Provide the [X, Y] coordinate of the cell's center where the given text is located.  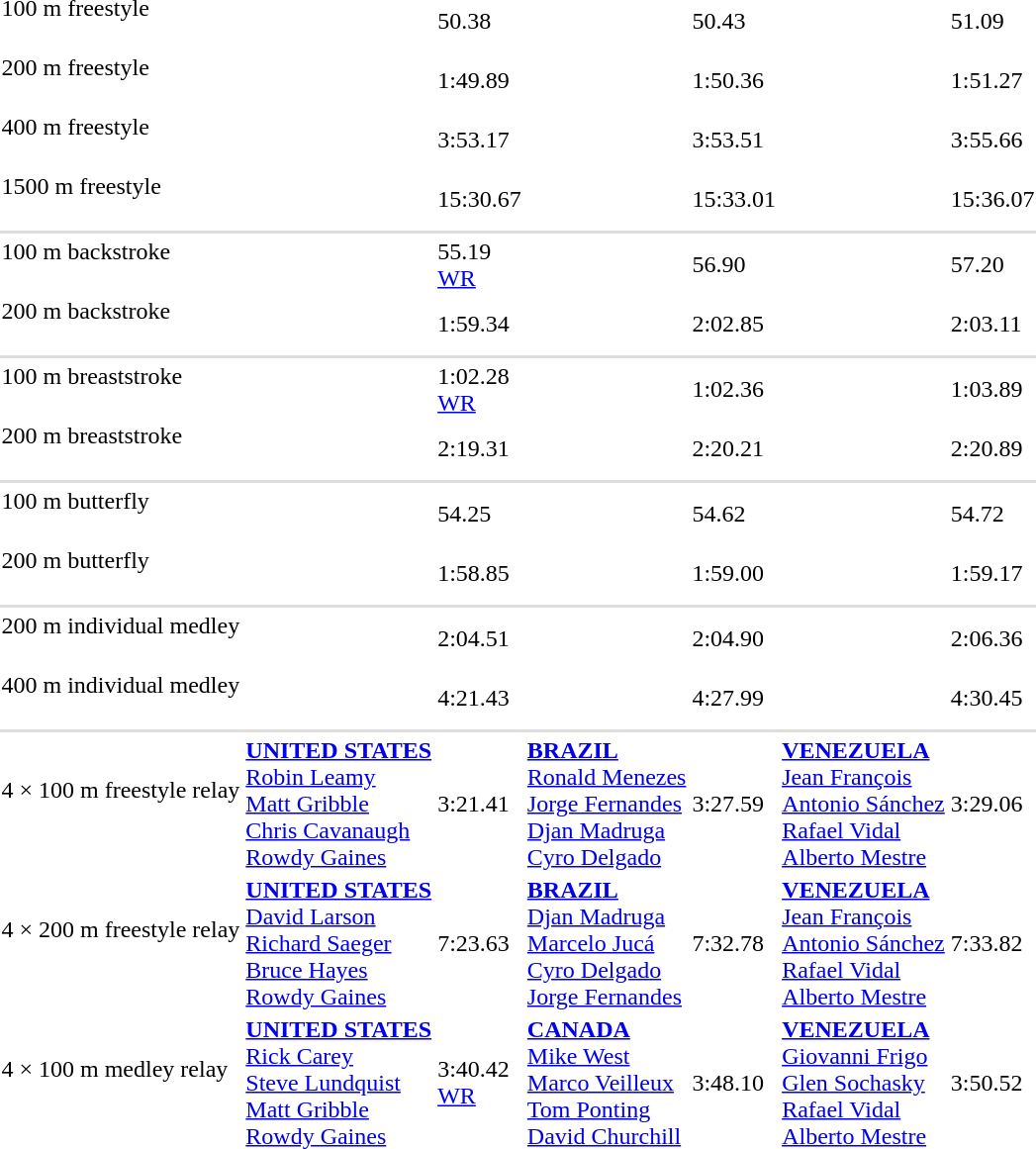
57.20 [992, 265]
3:53.51 [734, 141]
3:55.66 [992, 141]
BRAZILRonald MenezesJorge FernandesDjan MadrugaCyro Delgado [607, 804]
54.72 [992, 515]
400 m individual medley [121, 699]
200 m individual medley [121, 639]
4:21.43 [480, 699]
100 m butterfly [121, 515]
4 × 200 m freestyle relay [121, 943]
2:04.90 [734, 639]
1:02.28 WR [480, 390]
4:27.99 [734, 699]
1:50.36 [734, 81]
1:59.17 [992, 574]
3:27.59 [734, 804]
1500 m freestyle [121, 200]
400 m freestyle [121, 141]
54.62 [734, 515]
1:49.89 [480, 81]
55.19 WR [480, 265]
2:19.31 [480, 449]
2:02.85 [734, 325]
100 m backstroke [121, 265]
200 m butterfly [121, 574]
15:33.01 [734, 200]
4 × 100 m freestyle relay [121, 804]
1:02.36 [734, 390]
1:59.34 [480, 325]
UNITED STATESRobin LeamyMatt GribbleChris CavanaughRowdy Gaines [338, 804]
2:04.51 [480, 639]
2:20.21 [734, 449]
3:53.17 [480, 141]
100 m breaststroke [121, 390]
54.25 [480, 515]
1:59.00 [734, 574]
2:06.36 [992, 639]
7:23.63 [480, 943]
UNITED STATESDavid LarsonRichard SaegerBruce HayesRowdy Gaines [338, 943]
3:21.41 [480, 804]
15:30.67 [480, 200]
7:33.82 [992, 943]
2:20.89 [992, 449]
1:51.27 [992, 81]
2:03.11 [992, 325]
7:32.78 [734, 943]
15:36.07 [992, 200]
1:03.89 [992, 390]
200 m freestyle [121, 81]
1:58.85 [480, 574]
3:29.06 [992, 804]
4:30.45 [992, 699]
BRAZILDjan MadrugaMarcelo JucáCyro DelgadoJorge Fernandes [607, 943]
56.90 [734, 265]
200 m breaststroke [121, 449]
200 m backstroke [121, 325]
